Return (X, Y) of the center of cell containing provided text 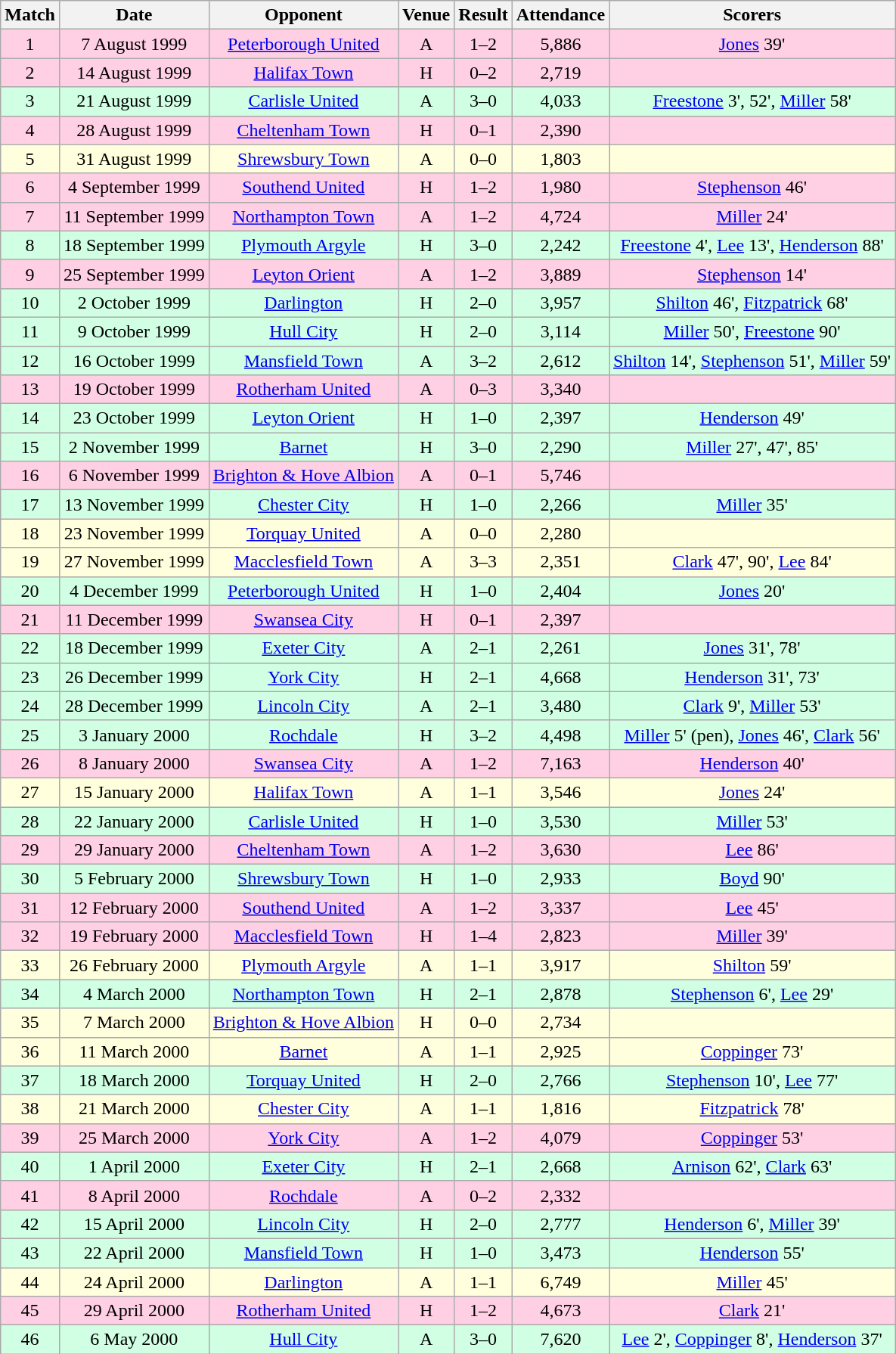
Coppinger 73' (752, 1051)
9 (30, 274)
10 (30, 303)
5,746 (560, 476)
Result (483, 15)
15 April 2000 (134, 1224)
40 (30, 1166)
28 August 1999 (134, 130)
2,332 (560, 1195)
2,261 (560, 648)
Opponent (303, 15)
25 (30, 734)
Miller 53' (752, 821)
3,530 (560, 821)
3,114 (560, 331)
27 (30, 792)
2 (30, 73)
31 August 1999 (134, 159)
Clark 47', 90', Lee 84' (752, 562)
Miller 35' (752, 505)
Scorers (752, 15)
4,724 (560, 216)
4,668 (560, 677)
4,033 (560, 101)
Miller 24' (752, 216)
2,933 (560, 879)
26 February 2000 (134, 965)
4,673 (560, 1311)
Miller 27', 47', 85' (752, 447)
Shilton 59' (752, 965)
25 March 2000 (134, 1138)
Boyd 90' (752, 879)
1 (30, 44)
2,290 (560, 447)
7 August 1999 (134, 44)
Shilton 14', Stephenson 51', Miller 59' (752, 361)
Stephenson 6', Lee 29' (752, 994)
11 (30, 331)
Jones 24' (752, 792)
23 November 1999 (134, 533)
7,163 (560, 763)
19 October 1999 (134, 390)
15 January 2000 (134, 792)
33 (30, 965)
13 November 1999 (134, 505)
Stephenson 14' (752, 274)
2,668 (560, 1166)
Lee 86' (752, 850)
19 (30, 562)
Henderson 55' (752, 1253)
24 (30, 706)
14 (30, 418)
3,480 (560, 706)
20 (30, 591)
2 November 1999 (134, 447)
Miller 39' (752, 936)
Shilton 46', Fitzpatrick 68' (752, 303)
11 March 2000 (134, 1051)
43 (30, 1253)
Henderson 40' (752, 763)
2,242 (560, 245)
6 (30, 188)
45 (30, 1311)
8 April 2000 (134, 1195)
35 (30, 1023)
1 April 2000 (134, 1166)
26 December 1999 (134, 677)
22 April 2000 (134, 1253)
4,498 (560, 734)
34 (30, 994)
Attendance (560, 15)
14 August 1999 (134, 73)
3 (30, 101)
26 (30, 763)
3,630 (560, 850)
3,917 (560, 965)
23 (30, 677)
Freestone 3', 52', Miller 58' (752, 101)
5 February 2000 (134, 879)
13 (30, 390)
Henderson 6', Miller 39' (752, 1224)
3,337 (560, 908)
4 March 2000 (134, 994)
5 (30, 159)
2,777 (560, 1224)
23 October 1999 (134, 418)
4 September 1999 (134, 188)
6 November 1999 (134, 476)
15 (30, 447)
2,719 (560, 73)
21 (30, 620)
39 (30, 1138)
31 (30, 908)
44 (30, 1282)
36 (30, 1051)
4 December 1999 (134, 591)
Henderson 49' (752, 418)
Venue (426, 15)
7 (30, 216)
3,889 (560, 274)
9 October 1999 (134, 331)
Miller 45' (752, 1282)
18 December 1999 (134, 648)
Clark 21' (752, 1311)
Stephenson 46' (752, 188)
1,816 (560, 1109)
16 (30, 476)
Miller 5' (pen), Jones 46', Clark 56' (752, 734)
8 (30, 245)
0–3 (483, 390)
38 (30, 1109)
2,280 (560, 533)
16 October 1999 (134, 361)
18 September 1999 (134, 245)
2,925 (560, 1051)
41 (30, 1195)
22 January 2000 (134, 821)
21 August 1999 (134, 101)
2,390 (560, 130)
Stephenson 10', Lee 77' (752, 1080)
2,351 (560, 562)
Henderson 31', 73' (752, 677)
8 January 2000 (134, 763)
2,766 (560, 1080)
2,823 (560, 936)
37 (30, 1080)
29 (30, 850)
18 (30, 533)
19 February 2000 (134, 936)
2,266 (560, 505)
2,878 (560, 994)
2 October 1999 (134, 303)
Arnison 62', Clark 63' (752, 1166)
Date (134, 15)
29 January 2000 (134, 850)
6 May 2000 (134, 1340)
3,340 (560, 390)
42 (30, 1224)
17 (30, 505)
Miller 50', Freestone 90' (752, 331)
3,957 (560, 303)
2,404 (560, 591)
3 January 2000 (134, 734)
4 (30, 130)
4,079 (560, 1138)
25 September 1999 (134, 274)
Fitzpatrick 78' (752, 1109)
Clark 9', Miller 53' (752, 706)
3,546 (560, 792)
12 (30, 361)
7,620 (560, 1340)
7 March 2000 (134, 1023)
28 (30, 821)
24 April 2000 (134, 1282)
11 September 1999 (134, 216)
21 March 2000 (134, 1109)
11 December 1999 (134, 620)
27 November 1999 (134, 562)
46 (30, 1340)
30 (30, 879)
1–4 (483, 936)
Coppinger 53' (752, 1138)
18 March 2000 (134, 1080)
Jones 20' (752, 591)
Jones 31', 78' (752, 648)
28 December 1999 (134, 706)
29 April 2000 (134, 1311)
Freestone 4', Lee 13', Henderson 88' (752, 245)
3,473 (560, 1253)
6,749 (560, 1282)
2,734 (560, 1023)
1,803 (560, 159)
Lee 45' (752, 908)
5,886 (560, 44)
Jones 39' (752, 44)
2,612 (560, 361)
3–3 (483, 562)
32 (30, 936)
22 (30, 648)
12 February 2000 (134, 908)
1,980 (560, 188)
Match (30, 15)
Lee 2', Coppinger 8', Henderson 37' (752, 1340)
